Output the (x, y) coordinate of the center of the cell containing the given text.  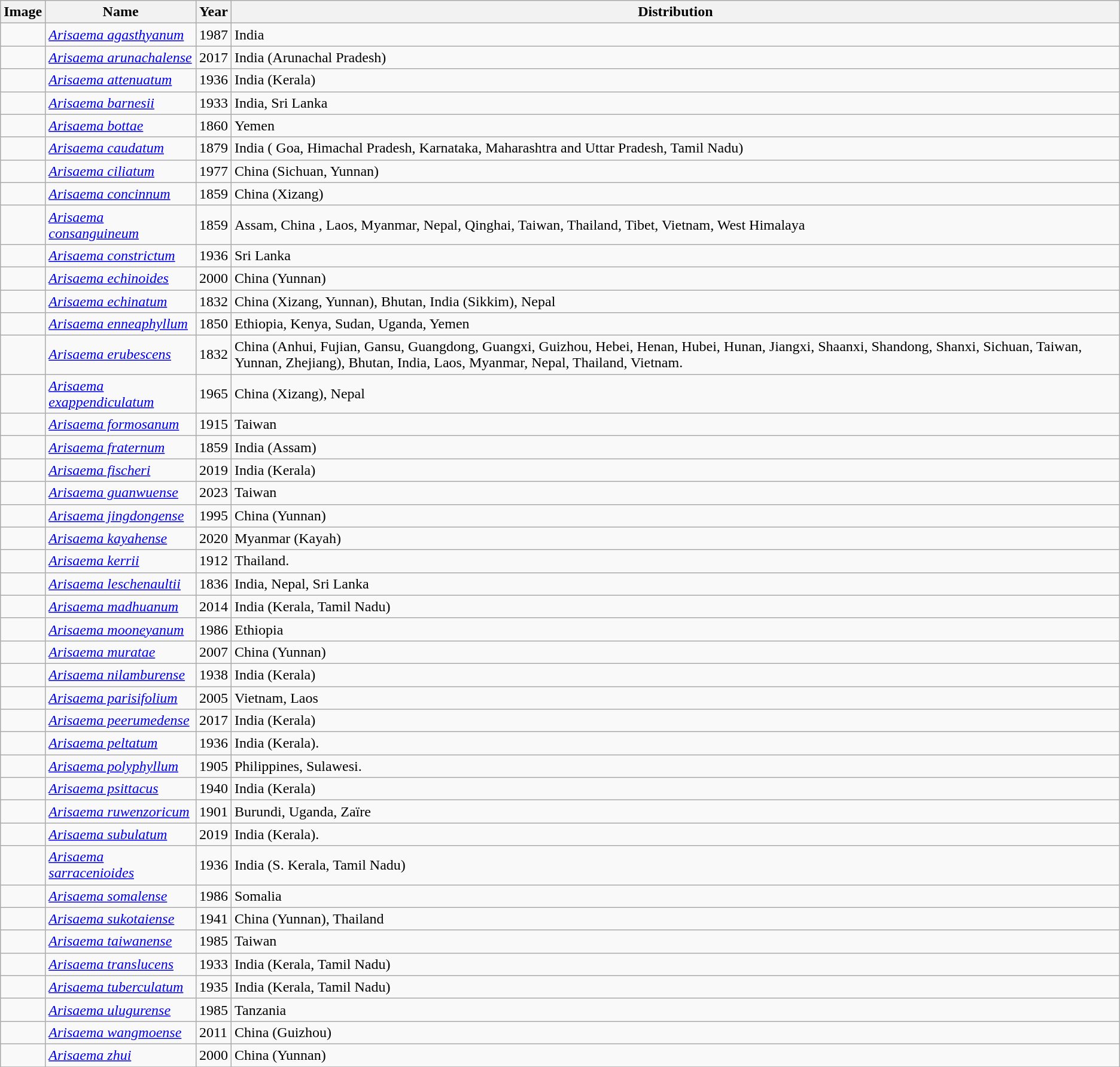
Ethiopia, Kenya, Sudan, Uganda, Yemen (675, 324)
China (Xizang, Yunnan), Bhutan, India (Sikkim), Nepal (675, 301)
India (675, 35)
India (Arunachal Pradesh) (675, 57)
Arisaema caudatum (121, 148)
1977 (213, 171)
1860 (213, 126)
Arisaema taiwanense (121, 941)
Arisaema bottae (121, 126)
India ( Goa, Himachal Pradesh, Karnataka, Maharashtra and Uttar Pradesh, Tamil Nadu) (675, 148)
Arisaema sukotaiense (121, 919)
Arisaema barnesii (121, 103)
Ethiopia (675, 629)
Thailand. (675, 561)
Arisaema constrictum (121, 255)
Arisaema agasthyanum (121, 35)
Arisaema subulatum (121, 834)
Arisaema fraternum (121, 447)
Arisaema consanguineum (121, 225)
Arisaema echinatum (121, 301)
Arisaema muratae (121, 652)
China (Xizang) (675, 194)
Burundi, Uganda, Zaïre (675, 812)
Image (23, 12)
Arisaema zhui (121, 1055)
Arisaema concinnum (121, 194)
Tanzania (675, 1010)
Arisaema formosanum (121, 425)
India (S. Kerala, Tamil Nadu) (675, 865)
2020 (213, 538)
Arisaema peltatum (121, 743)
India, Sri Lanka (675, 103)
Arisaema polyphyllum (121, 766)
Arisaema echinoides (121, 278)
Arisaema erubescens (121, 355)
Sri Lanka (675, 255)
1901 (213, 812)
Arisaema mooneyanum (121, 629)
Arisaema ulugurense (121, 1010)
2023 (213, 493)
Arisaema guanwuense (121, 493)
1940 (213, 789)
Arisaema kerrii (121, 561)
Arisaema ruwenzoricum (121, 812)
India (Assam) (675, 447)
1836 (213, 584)
Arisaema peerumedense (121, 721)
Yemen (675, 126)
2007 (213, 652)
1850 (213, 324)
Arisaema attenuatum (121, 80)
1987 (213, 35)
1912 (213, 561)
1915 (213, 425)
Arisaema translucens (121, 964)
2014 (213, 606)
Arisaema somalense (121, 896)
Philippines, Sulawesi. (675, 766)
Arisaema sarracenioides (121, 865)
Distribution (675, 12)
2011 (213, 1032)
1905 (213, 766)
China (Guizhou) (675, 1032)
China (Yunnan), Thailand (675, 919)
Arisaema fischeri (121, 470)
Arisaema wangmoense (121, 1032)
China (Xizang), Nepal (675, 394)
Arisaema parisifolium (121, 698)
India, Nepal, Sri Lanka (675, 584)
Myanmar (Kayah) (675, 538)
Arisaema jingdongense (121, 516)
Year (213, 12)
1938 (213, 675)
China (Sichuan, Yunnan) (675, 171)
Assam, China , Laos, Myanmar, Nepal, Qinghai, Taiwan, Thailand, Tibet, Vietnam, West Himalaya (675, 225)
Arisaema arunachalense (121, 57)
Arisaema leschenaultii (121, 584)
Arisaema psittacus (121, 789)
Name (121, 12)
Arisaema madhuanum (121, 606)
Arisaema ciliatum (121, 171)
Arisaema kayahense (121, 538)
Somalia (675, 896)
Arisaema tuberculatum (121, 987)
1879 (213, 148)
Arisaema nilamburense (121, 675)
2005 (213, 698)
Arisaema enneaphyllum (121, 324)
1935 (213, 987)
Vietnam, Laos (675, 698)
1965 (213, 394)
Arisaema exappendiculatum (121, 394)
1941 (213, 919)
1995 (213, 516)
